Capture the cell that displays the provided text and extract its [x, y] central coordinate. 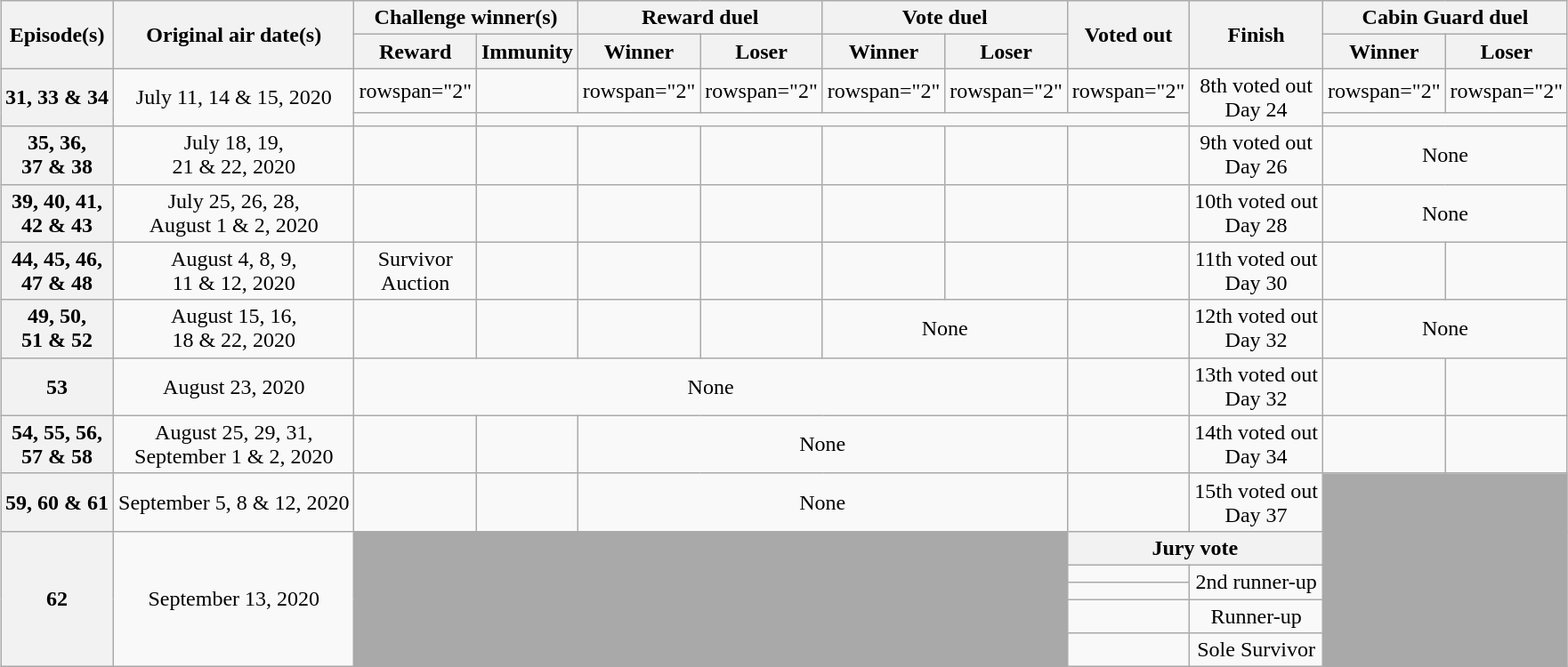
July 25, 26, 28,August 1 & 2, 2020 [234, 213]
49, 50,51 & 52 [57, 329]
59, 60 & 61 [57, 502]
Original air date(s) [234, 35]
8th voted outDay 24 [1257, 98]
39, 40, 41,42 & 43 [57, 213]
July 11, 14 & 15, 2020 [234, 98]
10th voted outDay 28 [1257, 213]
Challenge winner(s) [466, 18]
62 [57, 599]
Runner-up [1257, 616]
Finish [1257, 35]
Cabin Guard duel [1445, 18]
Reward duel [699, 18]
August 23, 2020 [234, 386]
11th voted outDay 30 [1257, 270]
Reward [416, 52]
September 13, 2020 [234, 599]
12th voted outDay 32 [1257, 329]
August 25, 29, 31,September 1 & 2, 2020 [234, 445]
2nd runner-up [1257, 582]
Voted out [1128, 35]
13th voted outDay 32 [1257, 386]
Episode(s) [57, 35]
August 15, 16,18 & 22, 2020 [234, 329]
Vote duel [945, 18]
9th voted outDay 26 [1257, 155]
SurvivorAuction [416, 270]
35, 36,37 & 38 [57, 155]
August 4, 8, 9,11 & 12, 2020 [234, 270]
Sole Survivor [1257, 650]
Immunity [527, 52]
14th voted outDay 34 [1257, 445]
31, 33 & 34 [57, 98]
Jury vote [1194, 548]
44, 45, 46,47 & 48 [57, 270]
July 18, 19,21 & 22, 2020 [234, 155]
15th voted outDay 37 [1257, 502]
54, 55, 56,57 & 58 [57, 445]
53 [57, 386]
September 5, 8 & 12, 2020 [234, 502]
